Detect which cell encompasses the target text, then output its [x, y] center coordinate. 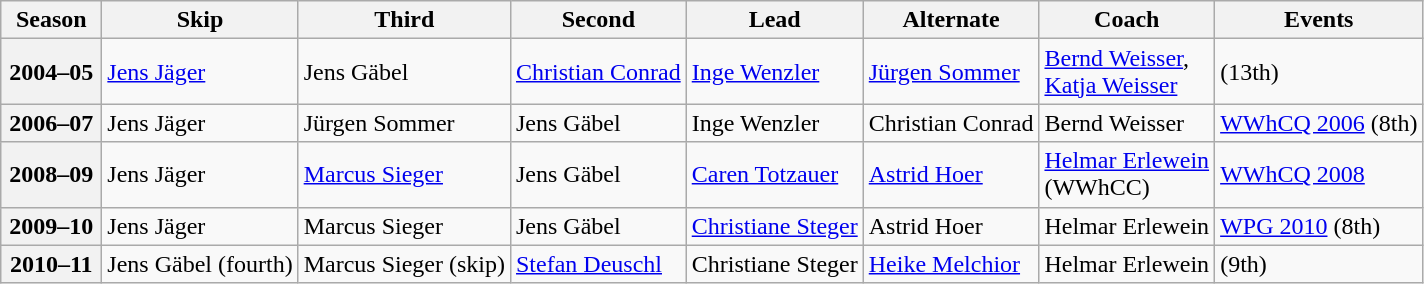
WWhCQ 2008 [1319, 174]
2010–11 [52, 264]
Bernd Weisser [1127, 123]
WWhCQ 2006 (8th) [1319, 123]
Helmar Erlewein(WWhCC) [1127, 174]
Caren Totzauer [774, 174]
Skip [200, 20]
Stefan Deuschl [598, 264]
2004–05 [52, 72]
Marcus Sieger (skip) [404, 264]
Jens Gäbel (fourth) [200, 264]
Bernd Weisser,Katja Weisser [1127, 72]
Lead [774, 20]
WPG 2010 (8th) [1319, 226]
Season [52, 20]
Heike Melchior [951, 264]
Coach [1127, 20]
2008–09 [52, 174]
(13th) [1319, 72]
Alternate [951, 20]
2006–07 [52, 123]
Third [404, 20]
Events [1319, 20]
Second [598, 20]
(9th) [1319, 264]
2009–10 [52, 226]
